Identify which cell holds the provided text, then report its [x, y] central coordinate. 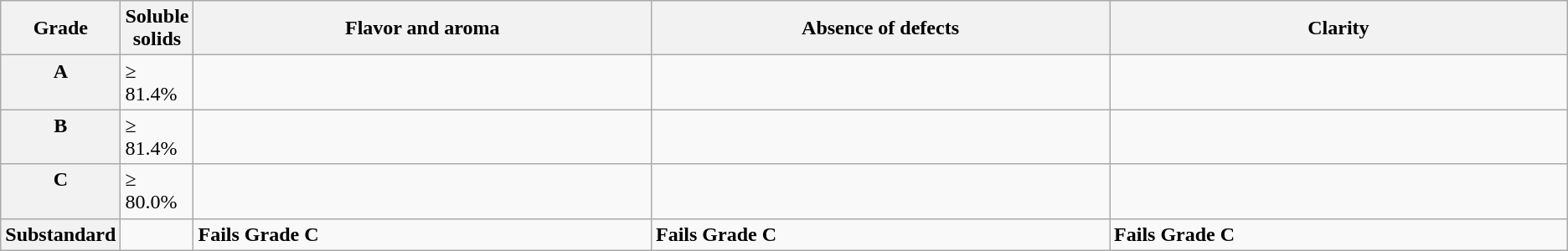
C [60, 191]
Clarity [1338, 28]
≥ 80.0% [157, 191]
Grade [60, 28]
Substandard [60, 234]
A [60, 82]
B [60, 137]
Soluble solids [157, 28]
Flavor and aroma [422, 28]
Absence of defects [879, 28]
